For the text-containing cell, return its midpoint in [x, y] coordinate format. 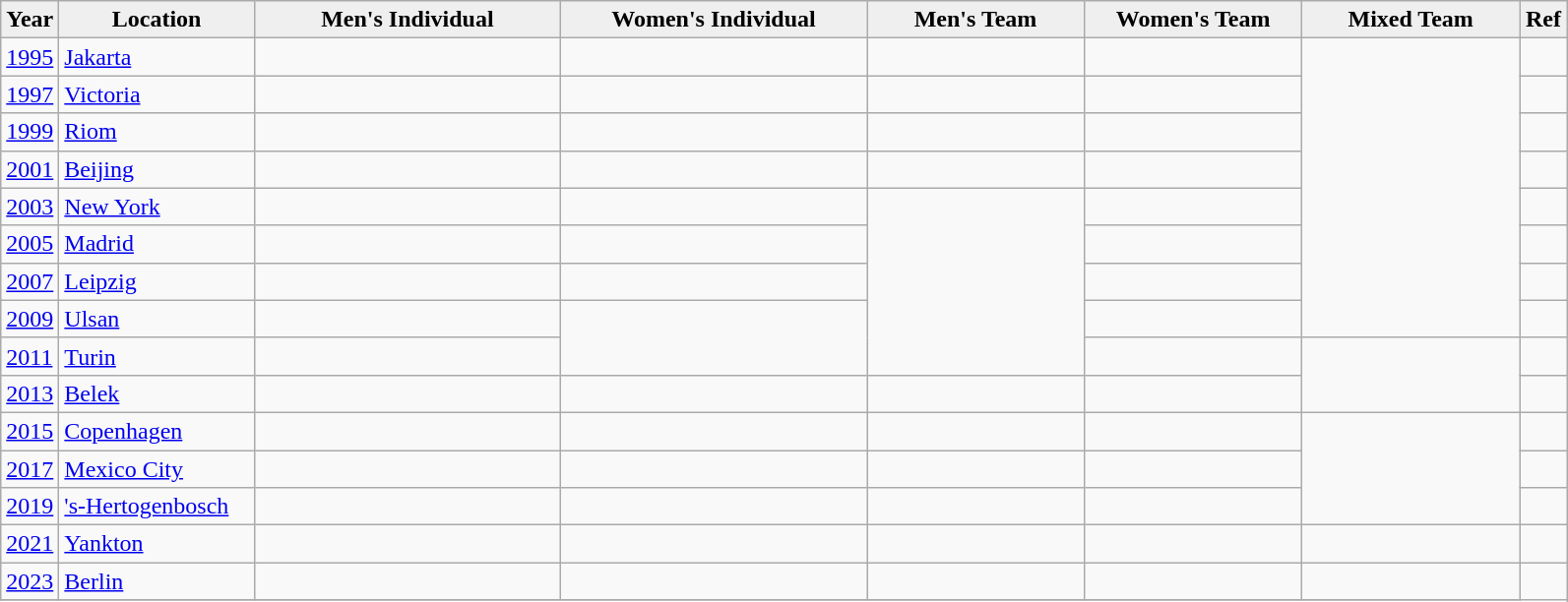
Belek [157, 393]
2019 [30, 507]
1997 [30, 94]
Ref [1543, 20]
Victoria [157, 94]
Beijing [157, 169]
Men's Team [974, 20]
2017 [30, 469]
Riom [157, 132]
Turin [157, 356]
2005 [30, 244]
2023 [30, 581]
2013 [30, 393]
Mixed Team [1411, 20]
1995 [30, 57]
New York [157, 207]
Yankton [157, 544]
2003 [30, 207]
Women's Team [1193, 20]
Location [157, 20]
Copenhagen [157, 431]
Women's Individual [713, 20]
Jakarta [157, 57]
2015 [30, 431]
2007 [30, 281]
's-Hertogenbosch [157, 507]
Year [30, 20]
Leipzig [157, 281]
1999 [30, 132]
2011 [30, 356]
2009 [30, 319]
Mexico City [157, 469]
2001 [30, 169]
Ulsan [157, 319]
Berlin [157, 581]
2021 [30, 544]
Men's Individual [408, 20]
Madrid [157, 244]
